Return [x, y] of the center of cell containing provided text 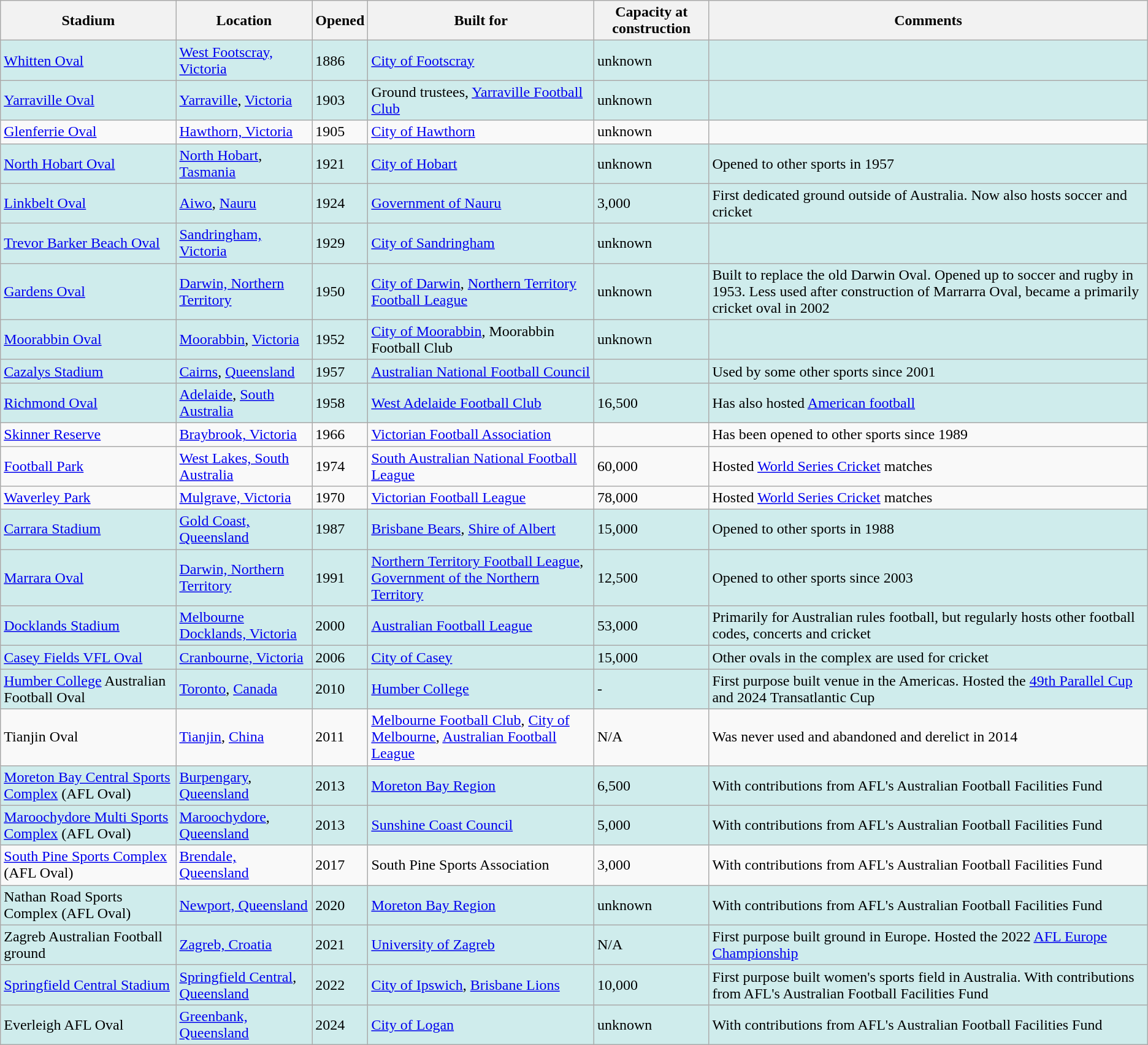
Has also hosted American football [928, 402]
Comments [928, 21]
City of Sandringham [481, 243]
Sunshine Coast Council [481, 825]
1974 [340, 466]
1966 [340, 434]
Marrara Oval [88, 578]
Tianjin Oval [88, 737]
6,500 [651, 785]
Victorian Football League [481, 498]
First dedicated ground outside of Australia. Now also hosts soccer and cricket [928, 204]
1924 [340, 204]
Melbourne Football Club, City of Melbourne, Australian Football League [481, 737]
2021 [340, 944]
Brisbane Bears, Shire of Albert [481, 530]
Tianjin, China [244, 737]
Has been opened to other sports since 1989 [928, 434]
12,500 [651, 578]
First purpose built women's sports field in Australia. With contributions from AFL's Australian Football Facilities Fund [928, 985]
Australian Football League [481, 626]
Linkbelt Oval [88, 204]
5,000 [651, 825]
Moreton Bay Central Sports Complex (AFL Oval) [88, 785]
Mulgrave, Victoria [244, 498]
10,000 [651, 985]
Nathan Road Sports Complex (AFL Oval) [88, 905]
1905 [340, 132]
Moorabbin, Victoria [244, 340]
Hawthorn, Victoria [244, 132]
53,000 [651, 626]
Greenbank, Queensland [244, 1024]
Newport, Queensland [244, 905]
Docklands Stadium [88, 626]
Maroochydore, Queensland [244, 825]
Opened to other sports in 1988 [928, 530]
Aiwo, Nauru [244, 204]
Casey Fields VFL Oval [88, 657]
Glenferrie Oval [88, 132]
1950 [340, 291]
Springfield Central Stadium [88, 985]
City of Logan [481, 1024]
1957 [340, 371]
1929 [340, 243]
16,500 [651, 402]
Toronto, Canada [244, 689]
West Footscray, Victoria [244, 60]
Opened to other sports in 1957 [928, 163]
Trevor Barker Beach Oval [88, 243]
West Adelaide Football Club [481, 402]
Gold Coast, Queensland [244, 530]
Government of Nauru [481, 204]
Yarraville, Victoria [244, 101]
City of Hawthorn [481, 132]
Football Park [88, 466]
Victorian Football Association [481, 434]
2011 [340, 737]
Brendale, Queensland [244, 865]
Skinner Reserve [88, 434]
1987 [340, 530]
1970 [340, 498]
Used by some other sports since 2001 [928, 371]
- [651, 689]
2006 [340, 657]
City of Casey [481, 657]
South Australian National Football League [481, 466]
1921 [340, 163]
Zagreb, Croatia [244, 944]
1991 [340, 578]
Waverley Park [88, 498]
University of Zagreb [481, 944]
Opened to other sports since 2003 [928, 578]
City of Footscray [481, 60]
Adelaide, South Australia [244, 402]
Melbourne Docklands, Victoria [244, 626]
Moorabbin Oval [88, 340]
Opened [340, 21]
City of Darwin, Northern Territory Football League [481, 291]
Other ovals in the complex are used for cricket [928, 657]
Burpengary, Queensland [244, 785]
Maroochydore Multi Sports Complex (AFL Oval) [88, 825]
West Lakes, South Australia [244, 466]
Everleigh AFL Oval [88, 1024]
North Hobart Oval [88, 163]
Australian National Football Council [481, 371]
North Hobart, Tasmania [244, 163]
Stadium [88, 21]
60,000 [651, 466]
Richmond Oval [88, 402]
South Pine Sports Complex (AFL Oval) [88, 865]
2010 [340, 689]
Humber College [481, 689]
2024 [340, 1024]
First purpose built ground in Europe. Hosted the 2022 AFL Europe Championship [928, 944]
Location [244, 21]
Yarraville Oval [88, 101]
Capacity at construction [651, 21]
Ground trustees, Yarraville Football Club [481, 101]
1952 [340, 340]
1903 [340, 101]
South Pine Sports Association [481, 865]
2000 [340, 626]
Braybrook, Victoria [244, 434]
Sandringham, Victoria [244, 243]
City of Hobart [481, 163]
Zagreb Australian Football ground [88, 944]
2022 [340, 985]
1886 [340, 60]
Carrara Stadium [88, 530]
Built for [481, 21]
Was never used and abandoned and derelict in 2014 [928, 737]
2017 [340, 865]
City of Moorabbin, Moorabbin Football Club [481, 340]
Primarily for Australian rules football, but regularly hosts other football codes, concerts and cricket [928, 626]
1958 [340, 402]
Humber College Australian Football Oval [88, 689]
Cazalys Stadium [88, 371]
Whitten Oval [88, 60]
2020 [340, 905]
Cranbourne, Victoria [244, 657]
Cairns, Queensland [244, 371]
City of Ipswich, Brisbane Lions [481, 985]
Gardens Oval [88, 291]
Springfield Central, Queensland [244, 985]
First purpose built venue in the Americas. Hosted the 49th Parallel Cup and 2024 Transatlantic Cup [928, 689]
78,000 [651, 498]
Northern Territory Football League, Government of the Northern Territory [481, 578]
